Scan for the cell matching the given text and deliver its (x, y) coordinate at center. 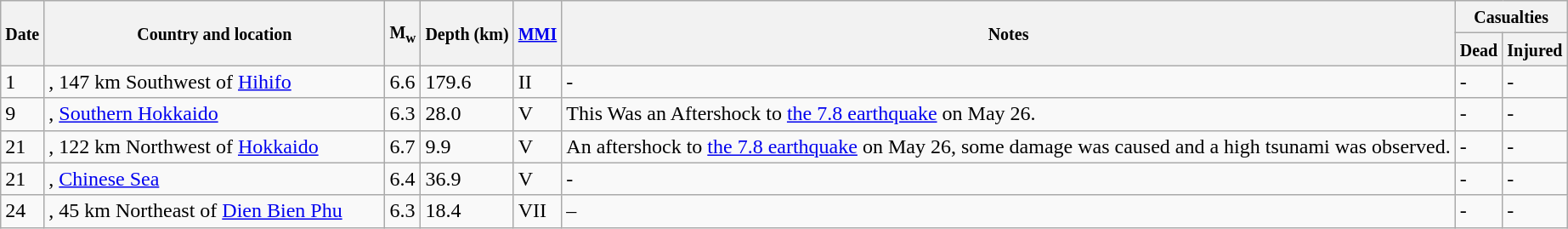
1 (22, 82)
, Chinese Sea (214, 179)
Date (22, 33)
18.4 (467, 211)
Mw (403, 33)
, Southern Hokkaido (214, 114)
6.7 (403, 146)
– (1008, 211)
An aftershock to the 7.8 earthquake on May 26, some damage was caused and a high tsunami was observed. (1008, 146)
Country and location (214, 33)
Dead (1479, 49)
II (537, 82)
9.9 (467, 146)
36.9 (467, 179)
179.6 (467, 82)
, 122 km Northwest of Hokkaido (214, 146)
, 45 km Northeast of Dien Bien Phu (214, 211)
, 147 km Southwest of Hihifo (214, 82)
This Was an Aftershock to the 7.8 earthquake on May 26. (1008, 114)
Depth (km) (467, 33)
6.4 (403, 179)
Notes (1008, 33)
28.0 (467, 114)
9 (22, 114)
6.6 (403, 82)
24 (22, 211)
Injured (1535, 49)
MMI (537, 33)
VII (537, 211)
Casualties (1511, 17)
